Output the (x, y) coordinate of the center of the cell containing the given text.  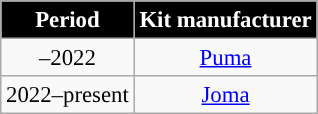
Joma (226, 95)
Period (68, 20)
Puma (226, 58)
Kit manufacturer (226, 20)
–2022 (68, 58)
2022–present (68, 95)
